Locate the cell with the specified text and output its [X, Y] center coordinate. 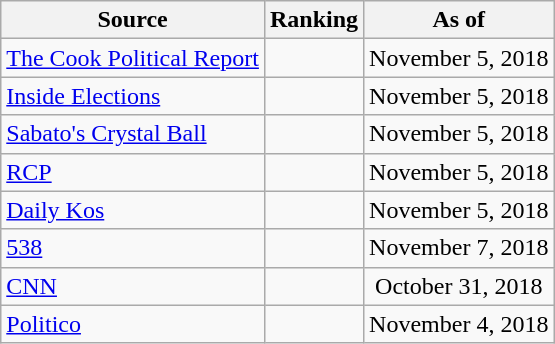
Ranking [314, 20]
538 [133, 248]
Inside Elections [133, 96]
November 7, 2018 [459, 248]
The Cook Political Report [133, 58]
Politico [133, 324]
As of [459, 20]
CNN [133, 286]
Source [133, 20]
Daily Kos [133, 210]
Sabato's Crystal Ball [133, 134]
RCP [133, 172]
November 4, 2018 [459, 324]
October 31, 2018 [459, 286]
